Return the [X, Y] coordinate for the center point of the cell that contains the specified text.  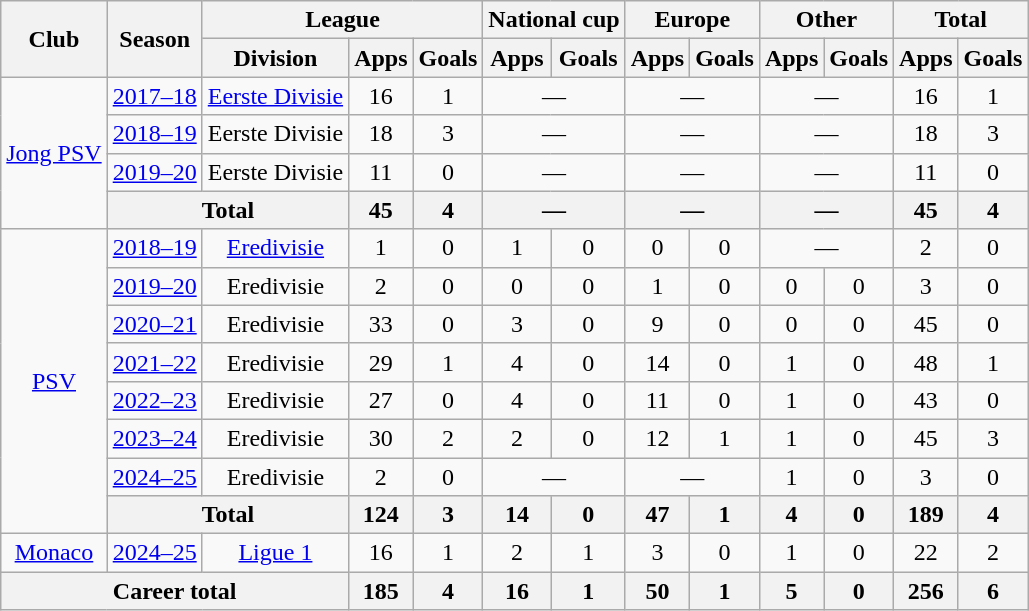
6 [993, 591]
12 [657, 438]
124 [381, 515]
27 [381, 400]
22 [926, 553]
2021–22 [154, 362]
Monaco [54, 553]
189 [926, 515]
Jong PSV [54, 153]
Club [54, 39]
33 [381, 324]
2023–24 [154, 438]
League [342, 20]
2020–21 [154, 324]
Division [275, 58]
Season [154, 39]
Europe [692, 20]
2022–23 [154, 400]
National cup [554, 20]
43 [926, 400]
Ligue 1 [275, 553]
30 [381, 438]
29 [381, 362]
5 [791, 591]
48 [926, 362]
50 [657, 591]
185 [381, 591]
Other [826, 20]
256 [926, 591]
2017–18 [154, 96]
47 [657, 515]
PSV [54, 381]
Career total [175, 591]
9 [657, 324]
